Provide the [X, Y] coordinate of the cell's center where the given text is located.  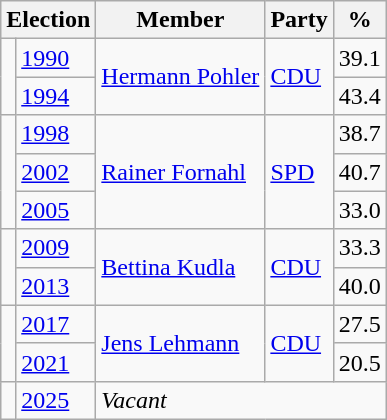
2021 [56, 362]
Hermann Pohler [180, 77]
33.3 [360, 248]
2025 [56, 400]
1990 [56, 58]
2005 [56, 210]
% [360, 20]
27.5 [360, 324]
39.1 [360, 58]
Jens Lehmann [180, 343]
40.7 [360, 172]
2013 [56, 286]
1994 [56, 96]
2009 [56, 248]
20.5 [360, 362]
SPD [299, 172]
Rainer Fornahl [180, 172]
Party [299, 20]
2002 [56, 172]
1998 [56, 134]
Bettina Kudla [180, 267]
Election [48, 20]
33.0 [360, 210]
43.4 [360, 96]
2017 [56, 324]
Vacant [241, 400]
40.0 [360, 286]
Member [180, 20]
38.7 [360, 134]
